Output the (X, Y) coordinate of the center of the cell containing the given text.  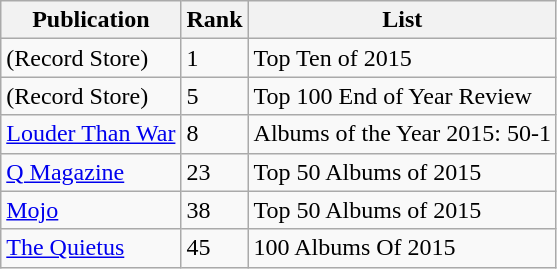
8 (214, 134)
1 (214, 58)
Top 100 End of Year Review (402, 96)
Albums of the Year 2015: 50-1 (402, 134)
Mojo (91, 210)
Louder Than War (91, 134)
5 (214, 96)
The Quietus (91, 248)
Q Magazine (91, 172)
Publication (91, 20)
Rank (214, 20)
23 (214, 172)
List (402, 20)
45 (214, 248)
38 (214, 210)
Top Ten of 2015 (402, 58)
100 Albums Of 2015 (402, 248)
